Detect which cell encompasses the target text, then output its (X, Y) center coordinate. 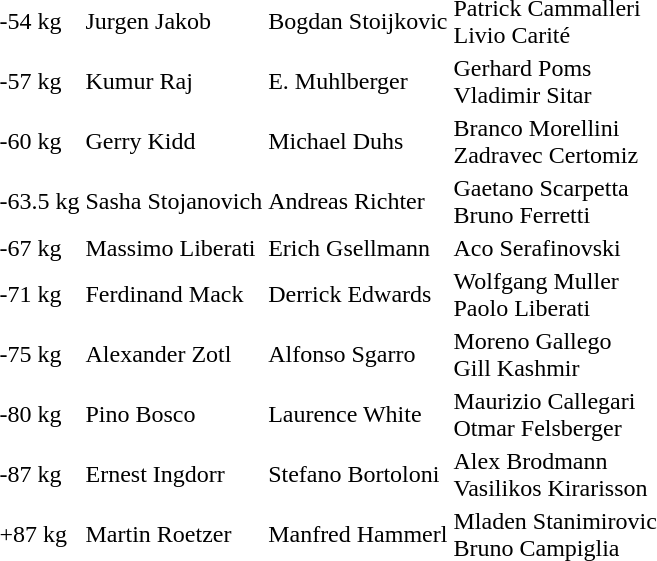
Michael Duhs (358, 142)
Erich Gsellmann (358, 248)
E. Muhlberger (358, 82)
Sasha Stojanovich (174, 202)
Andreas Richter (358, 202)
Stefano Bortoloni (358, 474)
Kumur Raj (174, 82)
Alexander Zotl (174, 354)
Gerry Kidd (174, 142)
Massimo Liberati (174, 248)
Alfonso Sgarro (358, 354)
Ferdinand Mack (174, 294)
Ernest Ingdorr (174, 474)
Pino Bosco (174, 414)
Laurence White (358, 414)
Derrick Edwards (358, 294)
